Identify which cell holds the provided text, then report its [X, Y] central coordinate. 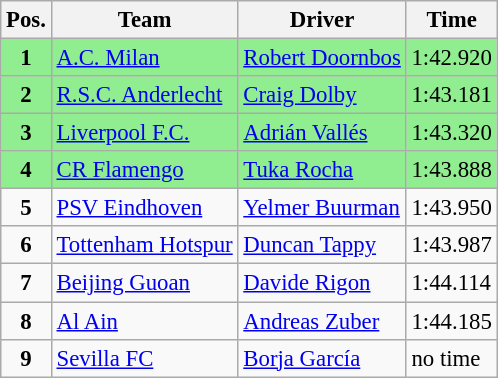
Beijing Guoan [144, 283]
Robert Doornbos [322, 58]
8 [26, 321]
1:43.181 [452, 95]
7 [26, 283]
no time [452, 358]
Pos. [26, 20]
Andreas Zuber [322, 321]
1:43.987 [452, 245]
5 [26, 208]
4 [26, 170]
R.S.C. Anderlecht [144, 95]
Sevilla FC [144, 358]
Tuka Rocha [322, 170]
Adrián Vallés [322, 133]
2 [26, 95]
Craig Dolby [322, 95]
1:43.950 [452, 208]
Time [452, 20]
Team [144, 20]
1:43.320 [452, 133]
Borja García [322, 358]
1:43.888 [452, 170]
Yelmer Buurman [322, 208]
Liverpool F.C. [144, 133]
Davide Rigon [322, 283]
6 [26, 245]
Al Ain [144, 321]
1:44.114 [452, 283]
1:42.920 [452, 58]
Driver [322, 20]
Tottenham Hotspur [144, 245]
A.C. Milan [144, 58]
9 [26, 358]
1:44.185 [452, 321]
CR Flamengo [144, 170]
Duncan Tappy [322, 245]
PSV Eindhoven [144, 208]
3 [26, 133]
1 [26, 58]
